Detect which cell encompasses the target text, then output its (X, Y) center coordinate. 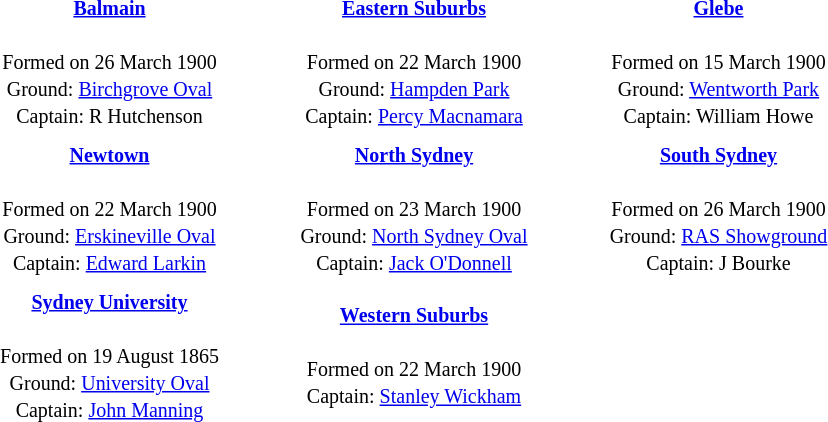
North SydneyFormed on 23 March 1900 Ground: North Sydney Oval Captain: Jack O'Donnell (414, 208)
